Output the [X, Y] coordinate of the center of the cell containing the given text.  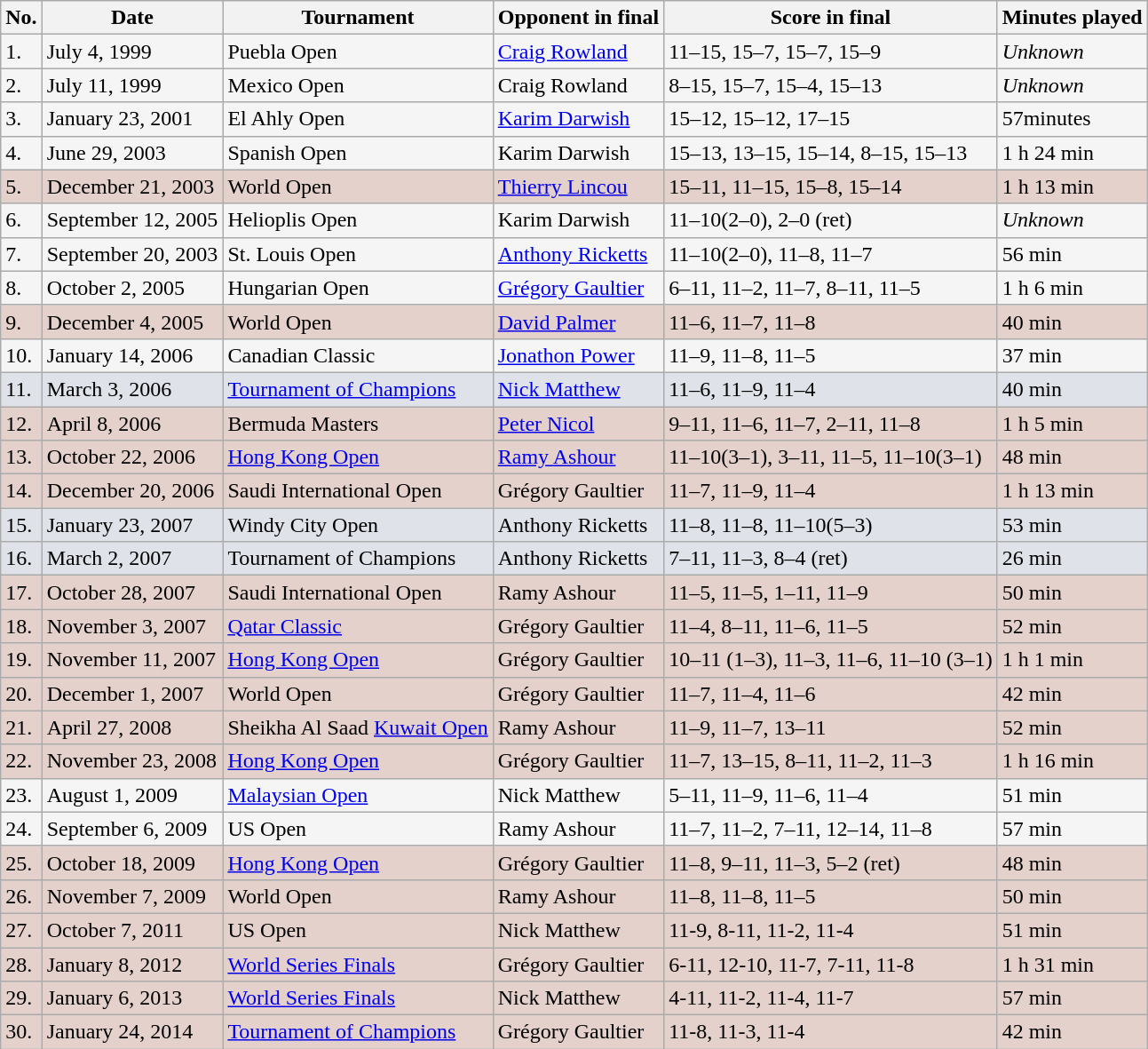
13. [21, 457]
28. [21, 964]
January 23, 2007 [132, 525]
15–13, 13–15, 15–14, 8–15, 15–13 [831, 153]
8–15, 15–7, 15–4, 15–13 [831, 85]
El Ahly Open [358, 119]
7–11, 11–3, 8–4 (ret) [831, 559]
April 27, 2008 [132, 727]
11–7, 11–4, 11–6 [831, 694]
11–4, 8–11, 11–6, 11–5 [831, 626]
Malaysian Open [358, 795]
1 h 24 min [1073, 153]
December 21, 2003 [132, 187]
November 23, 2008 [132, 761]
March 3, 2006 [132, 389]
July 11, 1999 [132, 85]
11–9, 11–7, 13–11 [831, 727]
16. [21, 559]
4. [21, 153]
11–10(3–1), 3–11, 11–5, 11–10(3–1) [831, 457]
January 8, 2012 [132, 964]
11–7, 11–2, 7–11, 12–14, 11–8 [831, 829]
11–7, 11–9, 11–4 [831, 491]
January 6, 2013 [132, 998]
11-8, 11-3, 11-4 [831, 1032]
14. [21, 491]
1 h 16 min [1073, 761]
April 8, 2006 [132, 424]
5. [21, 187]
Jonathon Power [578, 355]
15. [21, 525]
March 2, 2007 [132, 559]
57minutes [1073, 119]
September 12, 2005 [132, 220]
11–8, 11–8, 11–5 [831, 896]
Qatar Classic [358, 626]
January 23, 2001 [132, 119]
1 h 6 min [1073, 288]
1 h 5 min [1073, 424]
December 20, 2006 [132, 491]
October 22, 2006 [132, 457]
Minutes played [1073, 18]
26. [21, 896]
October 7, 2011 [132, 930]
Sheikha Al Saad Kuwait Open [358, 727]
David Palmer [578, 322]
11–15, 15–7, 15–7, 15–9 [831, 52]
10–11 (1–3), 11–3, 11–6, 11–10 (3–1) [831, 660]
27. [21, 930]
9–11, 11–6, 11–7, 2–11, 11–8 [831, 424]
November 3, 2007 [132, 626]
No. [21, 18]
January 14, 2006 [132, 355]
26 min [1073, 559]
January 24, 2014 [132, 1032]
8. [21, 288]
11–10(2–0), 11–8, 11–7 [831, 254]
15–11, 11–15, 15–8, 15–14 [831, 187]
Spanish Open [358, 153]
Helioplis Open [358, 220]
6–11, 11–2, 11–7, 8–11, 11–5 [831, 288]
24. [21, 829]
10. [21, 355]
11–7, 13–15, 8–11, 11–2, 11–3 [831, 761]
September 6, 2009 [132, 829]
15–12, 15–12, 17–15 [831, 119]
Puebla Open [358, 52]
August 1, 2009 [132, 795]
Peter Nicol [578, 424]
6-11, 12-10, 11-7, 7-11, 11-8 [831, 964]
9. [21, 322]
4-11, 11-2, 11-4, 11-7 [831, 998]
7. [21, 254]
11-9, 8-11, 11-2, 11-4 [831, 930]
11–6, 11–9, 11–4 [831, 389]
1. [21, 52]
October 28, 2007 [132, 592]
11–8, 11–8, 11–10(5–3) [831, 525]
37 min [1073, 355]
19. [21, 660]
12. [21, 424]
July 4, 1999 [132, 52]
17. [21, 592]
November 11, 2007 [132, 660]
June 29, 2003 [132, 153]
Hungarian Open [358, 288]
11–9, 11–8, 11–5 [831, 355]
56 min [1073, 254]
Opponent in final [578, 18]
2. [21, 85]
Score in final [831, 18]
October 2, 2005 [132, 288]
5–11, 11–9, 11–6, 11–4 [831, 795]
October 18, 2009 [132, 862]
St. Louis Open [358, 254]
December 1, 2007 [132, 694]
25. [21, 862]
Tournament [358, 18]
20. [21, 694]
22. [21, 761]
29. [21, 998]
Date [132, 18]
18. [21, 626]
11–8, 9–11, 11–3, 5–2 (ret) [831, 862]
11. [21, 389]
21. [21, 727]
11–6, 11–7, 11–8 [831, 322]
1 h 31 min [1073, 964]
1 h 1 min [1073, 660]
11–10(2–0), 2–0 (ret) [831, 220]
30. [21, 1032]
3. [21, 119]
Thierry Lincou [578, 187]
December 4, 2005 [132, 322]
6. [21, 220]
September 20, 2003 [132, 254]
11–5, 11–5, 1–11, 11–9 [831, 592]
23. [21, 795]
Canadian Classic [358, 355]
Windy City Open [358, 525]
Bermuda Masters [358, 424]
53 min [1073, 525]
Mexico Open [358, 85]
November 7, 2009 [132, 896]
